Find where the given text appears and provide that cell's center as [x, y] coordinate. 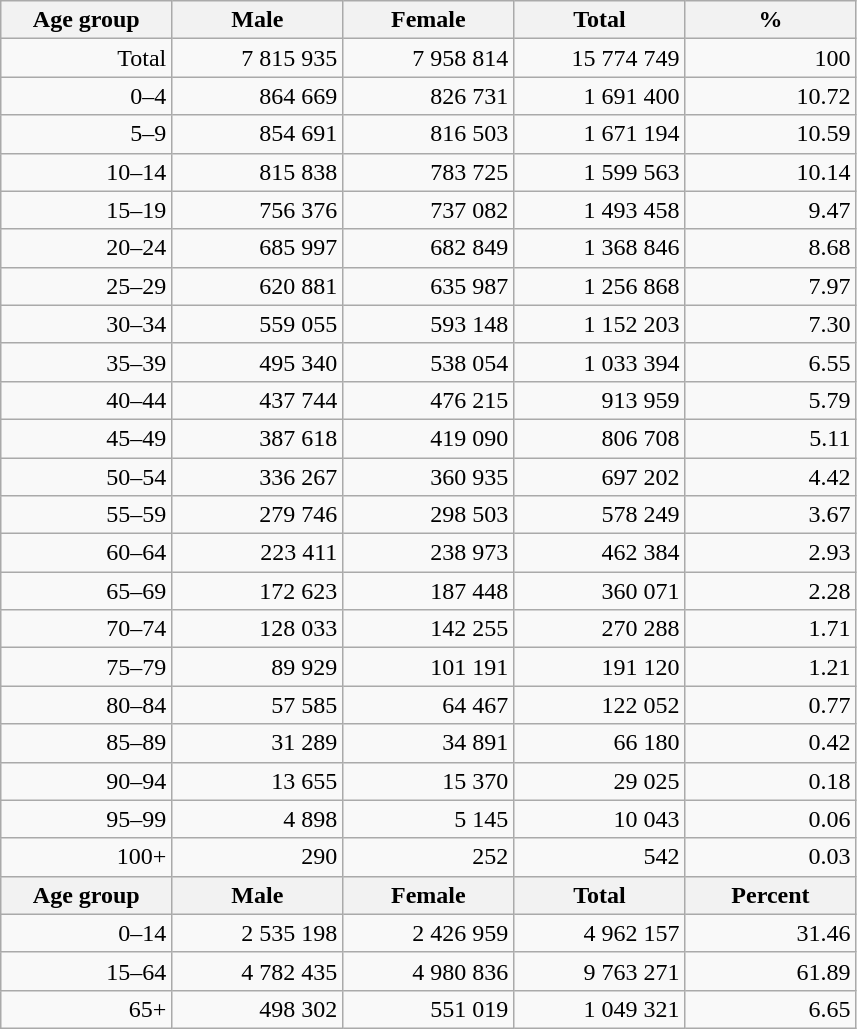
80–84 [86, 705]
31.46 [770, 933]
34 891 [428, 743]
60–64 [86, 553]
4 980 836 [428, 971]
4 898 [258, 819]
635 987 [428, 286]
7 815 935 [258, 58]
806 708 [600, 438]
697 202 [600, 477]
1 256 868 [600, 286]
100 [770, 58]
101 191 [428, 667]
66 180 [600, 743]
25–29 [86, 286]
270 288 [600, 629]
50–54 [86, 477]
5 145 [428, 819]
387 618 [258, 438]
0.06 [770, 819]
298 503 [428, 515]
61.89 [770, 971]
495 340 [258, 362]
85–89 [86, 743]
100+ [86, 857]
7.97 [770, 286]
4 962 157 [600, 933]
29 025 [600, 781]
685 997 [258, 248]
% [770, 20]
1 493 458 [600, 210]
10 043 [600, 819]
2.93 [770, 553]
419 090 [428, 438]
2.28 [770, 591]
498 302 [258, 1009]
1.21 [770, 667]
10.14 [770, 172]
5.11 [770, 438]
15 370 [428, 781]
5.79 [770, 400]
360 071 [600, 591]
191 120 [600, 667]
187 448 [428, 591]
290 [258, 857]
542 [600, 857]
593 148 [428, 324]
0.42 [770, 743]
0.18 [770, 781]
1 033 394 [600, 362]
620 881 [258, 286]
2 535 198 [258, 933]
6.55 [770, 362]
9 763 271 [600, 971]
223 411 [258, 553]
1 671 194 [600, 134]
1 368 846 [600, 248]
15–19 [86, 210]
476 215 [428, 400]
1 152 203 [600, 324]
8.68 [770, 248]
89 929 [258, 667]
462 384 [600, 553]
826 731 [428, 96]
279 746 [258, 515]
1 599 563 [600, 172]
15–64 [86, 971]
336 267 [258, 477]
57 585 [258, 705]
65–69 [86, 591]
0–4 [86, 96]
40–44 [86, 400]
0.03 [770, 857]
7 958 814 [428, 58]
Percent [770, 895]
142 255 [428, 629]
7.30 [770, 324]
10.72 [770, 96]
20–24 [86, 248]
4 782 435 [258, 971]
816 503 [428, 134]
128 033 [258, 629]
6.65 [770, 1009]
682 849 [428, 248]
815 838 [258, 172]
783 725 [428, 172]
0.77 [770, 705]
172 623 [258, 591]
1 049 321 [600, 1009]
437 744 [258, 400]
30–34 [86, 324]
95–99 [86, 819]
756 376 [258, 210]
864 669 [258, 96]
737 082 [428, 210]
70–74 [86, 629]
65+ [86, 1009]
1 691 400 [600, 96]
3.67 [770, 515]
15 774 749 [600, 58]
2 426 959 [428, 933]
1.71 [770, 629]
538 054 [428, 362]
0–14 [86, 933]
13 655 [258, 781]
35–39 [86, 362]
122 052 [600, 705]
252 [428, 857]
559 055 [258, 324]
64 467 [428, 705]
360 935 [428, 477]
551 019 [428, 1009]
238 973 [428, 553]
854 691 [258, 134]
4.42 [770, 477]
10–14 [86, 172]
5–9 [86, 134]
31 289 [258, 743]
90–94 [86, 781]
10.59 [770, 134]
913 959 [600, 400]
55–59 [86, 515]
9.47 [770, 210]
45–49 [86, 438]
578 249 [600, 515]
75–79 [86, 667]
